For the text-containing cell, return its midpoint in [x, y] coordinate format. 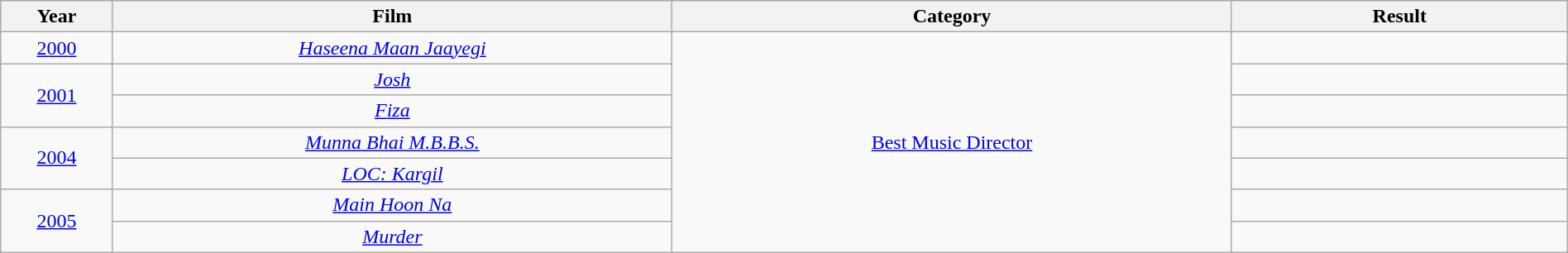
Josh [392, 79]
Best Music Director [953, 142]
Year [56, 17]
Munna Bhai M.B.B.S. [392, 142]
2005 [56, 221]
Main Hoon Na [392, 205]
Film [392, 17]
Fiza [392, 111]
Result [1399, 17]
2004 [56, 158]
2001 [56, 95]
Murder [392, 236]
2000 [56, 48]
Category [953, 17]
Haseena Maan Jaayegi [392, 48]
LOC: Kargil [392, 174]
